Identify which cell holds the provided text, then report its [x, y] central coordinate. 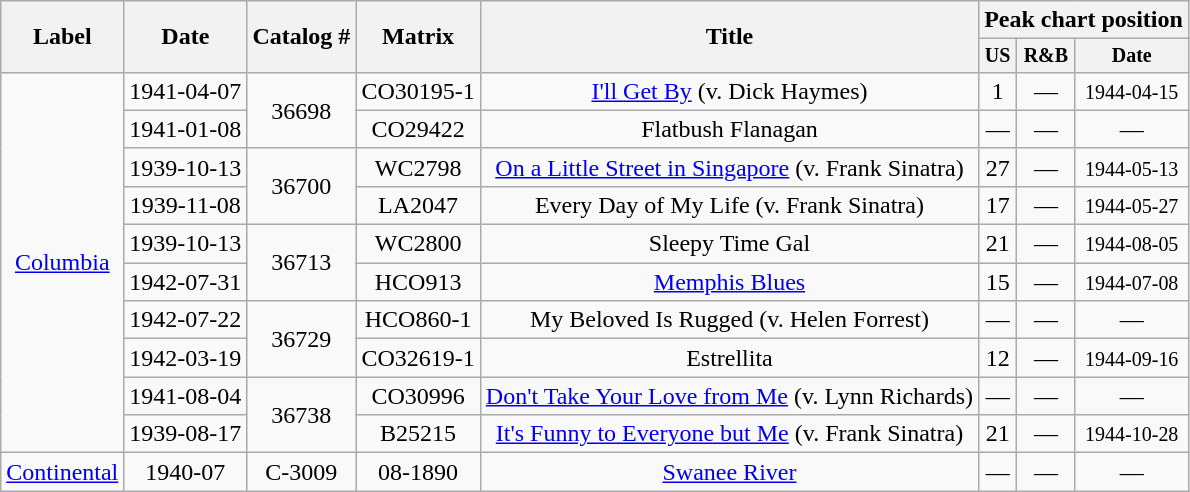
Estrellita [729, 358]
Continental [62, 472]
C-3009 [302, 472]
Sleepy Time Gal [729, 244]
CO29422 [418, 129]
My Beloved Is Rugged (v. Helen Forrest) [729, 320]
Matrix [418, 37]
Columbia [62, 262]
Swanee River [729, 472]
36729 [302, 339]
1 [998, 91]
1942-03-19 [186, 358]
1941-04-07 [186, 91]
LA2047 [418, 205]
1939-11-08 [186, 205]
1941-08-04 [186, 396]
Every Day of My Life (v. Frank Sinatra) [729, 205]
36698 [302, 110]
CO30996 [418, 396]
1944-08-05 [1132, 244]
08-1890 [418, 472]
I'll Get By (v. Dick Haymes) [729, 91]
36713 [302, 263]
1942-07-22 [186, 320]
Peak chart position [1084, 20]
R&B [1046, 56]
Title [729, 37]
15 [998, 282]
US [998, 56]
1944-09-16 [1132, 358]
36738 [302, 415]
Flatbush Flanagan [729, 129]
CO30195-1 [418, 91]
Don't Take Your Love from Me (v. Lynn Richards) [729, 396]
12 [998, 358]
17 [998, 205]
B25215 [418, 434]
1939-08-17 [186, 434]
Label [62, 37]
1944-05-27 [1132, 205]
Catalog # [302, 37]
It's Funny to Everyone but Me (v. Frank Sinatra) [729, 434]
1944-04-15 [1132, 91]
1944-07-08 [1132, 282]
HCO913 [418, 282]
CO32619-1 [418, 358]
HCO860-1 [418, 320]
36700 [302, 186]
1944-10-28 [1132, 434]
On a Little Street in Singapore (v. Frank Sinatra) [729, 167]
1942-07-31 [186, 282]
WC2798 [418, 167]
1944-05-13 [1132, 167]
1941-01-08 [186, 129]
1940-07 [186, 472]
Memphis Blues [729, 282]
WC2800 [418, 244]
27 [998, 167]
